Capture the cell that displays the provided text and extract its (x, y) central coordinate. 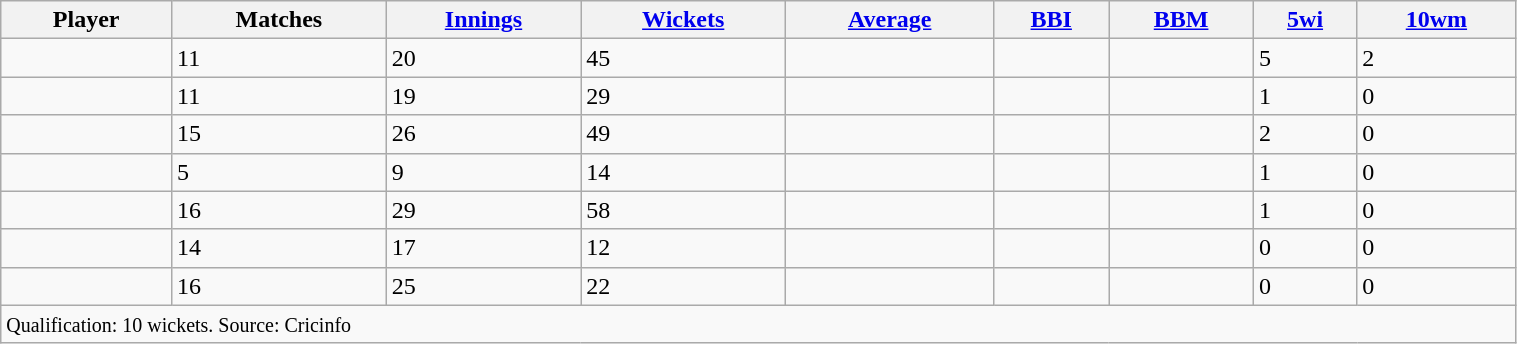
Wickets (684, 20)
Innings (483, 20)
BBI (1052, 20)
19 (483, 96)
15 (280, 134)
BBM (1181, 20)
Qualification: 10 wickets. Source: Cricinfo (758, 324)
17 (483, 248)
5wi (1304, 20)
45 (684, 58)
58 (684, 210)
22 (684, 286)
12 (684, 248)
Average (890, 20)
25 (483, 286)
26 (483, 134)
10wm (1436, 20)
49 (684, 134)
20 (483, 58)
Matches (280, 20)
Player (86, 20)
9 (483, 172)
